Return [X, Y] of the center of cell containing provided text 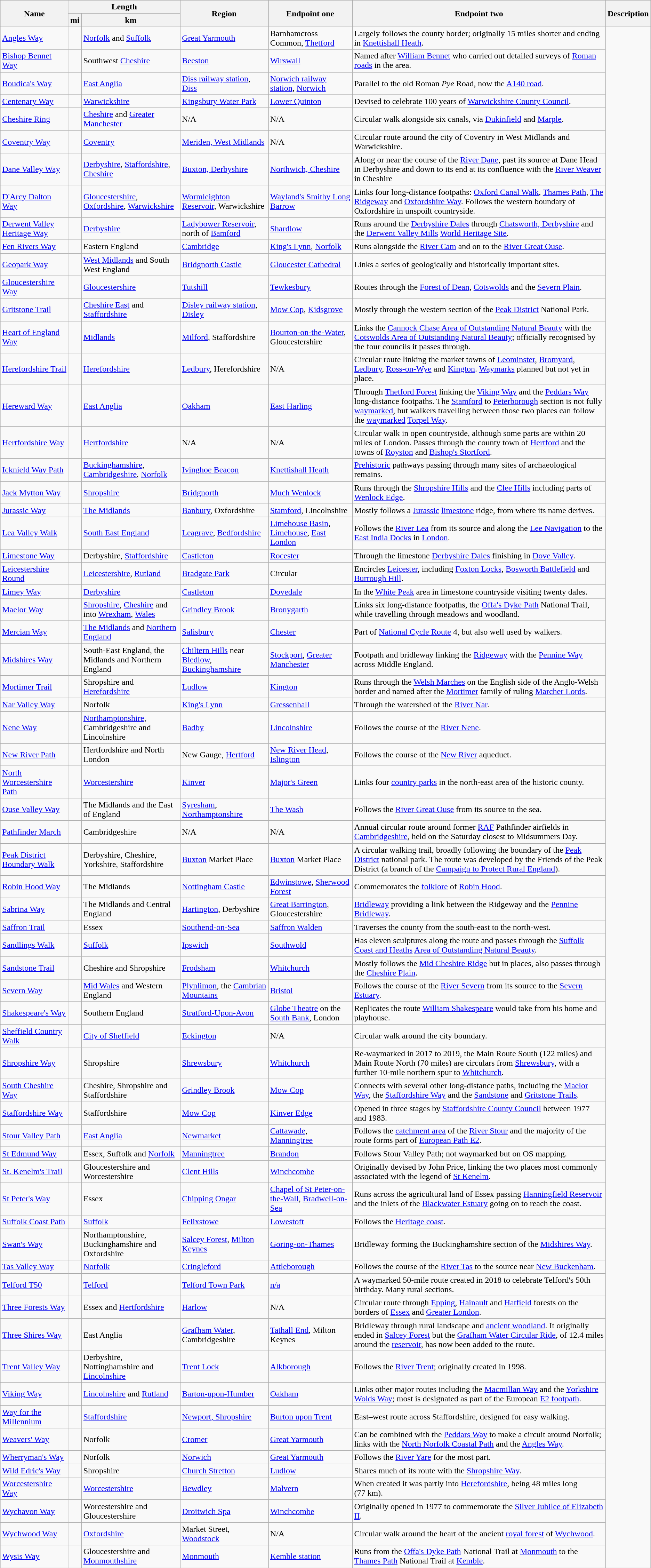
Circular walk around the city boundary. [479, 1035]
Stockport, Greater Manchester [310, 660]
St Edmund Way [34, 1154]
Follows the River Yare for the most part. [479, 1457]
Mostly through the western section of the Peak District National Park. [479, 310]
Cambridgeshire [131, 832]
Telford T50 [34, 1284]
Way for the Millennium [34, 1417]
Footpath and bridleway linking the Ridgeway with the Pennine Way across Middle England. [479, 660]
Description [628, 14]
Robin Hood Way [34, 886]
Wherryman's Way [34, 1457]
Worcestershire and Gloucestershire [131, 1511]
Church Stretton [224, 1471]
Gloucestershire and Monmouthshire [131, 1557]
Has eleven sculptures along the route and passes through the Suffolk Coast and Heaths Area of Outstanding Natural Beauty. [479, 945]
Lincolnshire [310, 727]
Bridgnorth Castle [224, 264]
Wychavon Way [34, 1511]
Monmouth [224, 1557]
Derbyshire, Cheshire, Yorkshire, Staffordshire [131, 859]
Limehouse Basin, Limehouse, East London [310, 533]
Banbury, Oxfordshire [224, 510]
Kemble station [310, 1557]
Runs through the Welsh Marches on the English side of the Anglo-Welsh border and named after the Mortimer family of ruling Marcher Lords. [479, 687]
Geopark Way [34, 264]
Burton upon Trent [310, 1417]
The Midlands and Northern England [131, 632]
Follows the course of the River Severn from its source to the Severn Estuary. [479, 990]
Three Shires Way [34, 1335]
Saffron Trail [34, 927]
Trent Lock [224, 1367]
Derbyshire, Staffordshire, Cheshire [131, 169]
Clent Hills [224, 1172]
Mercian Way [34, 632]
Southwold [310, 945]
Salcey Forest, Milton Keynes [224, 1244]
Lowestoft [310, 1221]
Coventry Way [34, 142]
Milford, Staffordshire [224, 337]
Telford Town Park [224, 1284]
Attleborough [310, 1267]
mi [75, 20]
Prehistoric pathways passing through many sites of archaeological remains. [479, 470]
Norwich [224, 1457]
Staffordshire Way [34, 1113]
Commemorates the folklore of Robin Hood. [479, 886]
Malvern [310, 1488]
East Harling [310, 406]
Region [224, 14]
Replicates the route William Shakespeare would take from his home and playhouse. [479, 1013]
Tathall End, Milton Keynes [310, 1335]
Frodsham [224, 968]
Follows the catchment area of the River Stour and the majority of the route forms part of European Path E2. [479, 1136]
Harlow [224, 1307]
Mostly follows the Mid Cheshire Ridge but in places, also passes through the Cheshire Plain. [479, 968]
Leicestershire Round [34, 573]
Telford [131, 1284]
Derwent Valley Heritage Way [34, 228]
Gloucestershire, Oxfordshire, Warwickshire [131, 201]
Barton-upon-Humber [224, 1394]
Grafham Water, Cambridgeshire [224, 1335]
Plynlimon, the Cambrian Mountains [224, 990]
Ladybower Reservoir, north of Bamford [224, 228]
Originally devised by John Price, linking the two places most commonly associated with the legend of St Kenelm. [479, 1172]
Gloucestershire [131, 287]
Follows the River Great Ouse from its source to the sea. [479, 809]
Derbyshire, Staffordshire [131, 556]
Through the watershed of the River Nar. [479, 705]
Herefordshire Trail [34, 369]
Links six long-distance footpaths, the Offa's Dyke Path National Trail, while travelling through meadows and woodland. [479, 610]
Chester [310, 632]
Weavers' Way [34, 1440]
New River Path [34, 755]
Cheshire and Shropshire [131, 968]
Leicestershire, Rutland [131, 573]
Maelor Way [34, 610]
n/a [310, 1284]
Name [34, 14]
Sandlings Walk [34, 945]
Swan's Way [34, 1244]
Chiltern Hills near Bledlow, Buckinghamshire [224, 660]
Mow Cop, Kidsgrove [310, 310]
Sandstone Trail [34, 968]
Endpoint two [479, 14]
Shakespeare's Way [34, 1013]
Runs from the Offa's Dyke Path National Trail at Monmouth to the Thames Path National Trail at Kemble. [479, 1557]
King's Lynn [224, 705]
Oxfordshire [131, 1534]
Shares much of its route with the Shropshire Way. [479, 1471]
Gloucestershire and Worcestershire [131, 1172]
Chapel of St Peter-on-the-Wall, Bradwell-on-Sea [310, 1199]
Gressenhall [310, 705]
Bradgate Park [224, 573]
Leagrave, Bedfordshire [224, 533]
Northamptonshire, Cambridgeshire and Lincolnshire [131, 727]
Hartington, Derbyshire [224, 909]
Coventry [131, 142]
Follows the course of the River Nene. [479, 727]
Originally opened in 1977 to commemorate the Silver Jubilee of Elizabeth II. [479, 1511]
Worcestershire Way [34, 1488]
Ivinghoe Beacon [224, 470]
Badby [224, 727]
Gloucester Cathedral [310, 264]
Circular route around the city of Coventry in West Midlands and Warwickshire. [479, 142]
Buxton, Derbyshire [224, 169]
Circular route through Epping, Hainault and Hatfield forests on the borders of Essex and Greater London. [479, 1307]
Stratford-Upon-Avon [224, 1013]
Knettishall Heath [310, 470]
Angles Way [34, 38]
Norfolk and Suffolk [131, 38]
Hereward Way [34, 406]
Runs around the Derbyshire Dales through Chatsworth, Derbyshire and the Derwent Valley Mills World Heritage Site. [479, 228]
Cheshire East and Staffordshire [131, 310]
Devised to celebrate 100 years of Warwickshire County Council. [479, 101]
Bristol [310, 990]
Follows the River Lea from its source and along the Lee Navigation to the East India Docks in London. [479, 533]
North Worcestershire Path [34, 782]
Follows the River Trent; originally created in 1998. [479, 1367]
Goring-on-Thames [310, 1244]
Runs across the agricultural land of Essex passing Hanningfield Reservoir and the inlets of the Blackwater Estuary going on to reach the coast. [479, 1199]
Stour Valley Path [34, 1136]
Southern England [131, 1013]
South Cheshire Way [34, 1090]
Midlands [131, 337]
Bridleway forming the Buckinghamshire section of the Midshires Way. [479, 1244]
King's Lynn, Norfolk [310, 246]
Largely follows the county border; originally 15 miles shorter and ending in Knettishall Heath. [479, 38]
Routes through the Forest of Dean, Cotswolds and the Severn Plain. [479, 287]
St Peter's Way [34, 1199]
Market Street, Woodstock [224, 1534]
Meriden, West Midlands [224, 142]
Shardlow [310, 228]
Cromer [224, 1440]
Herefordshire [131, 369]
Mid Wales and Western England [131, 990]
Circular walk around the heart of the ancient royal forest of Wychwood. [479, 1534]
Newmarket [224, 1136]
Jurassic Way [34, 510]
Links other major routes including the Macmillan Way and the Yorkshire Wolds Way; most is designated as part of the European E2 footpath. [479, 1394]
Chipping Ongar [224, 1199]
Syresham, Northamptonshire [224, 809]
Kinver [224, 782]
Three Forests Way [34, 1307]
St. Kenelm's Trail [34, 1172]
Wayland's Smithy Long Barrow [310, 201]
Southwest Cheshire [131, 61]
Ledbury, Herefordshire [224, 369]
Buckinghamshire, Cambridgeshire, Norfolk [131, 470]
Kingsbury Water Park [224, 101]
Named after William Bennet who carried out detailed surveys of Roman roads in the area. [479, 61]
Diss railway station, Diss [224, 83]
Runs through the Shropshire Hills and the Clee Hills including parts of Wenlock Edge. [479, 493]
Heart of England Way [34, 337]
Nene Way [34, 727]
Sabrina Way [34, 909]
Dane Valley Way [34, 169]
Bridgnorth [224, 493]
Lower Quinton [310, 101]
Derbyshire, Nottinghamshire and Lincolnshire [131, 1367]
Edwinstowe, Sherwood Forest [310, 886]
Endpoint one [310, 14]
Gritstone Trail [34, 310]
Warwickshire [131, 101]
Rocester [310, 556]
Circular route linking the market towns of Leominster, Bromyard, Ledbury, Ross-on-Wye and Kington. Waymarks planned but not yet in place. [479, 369]
Parallel to the old Roman Pye Road, now the A140 road. [479, 83]
Mortimer Trail [34, 687]
Cambridge [224, 246]
Northwich, Cheshire [310, 169]
Kinver Edge [310, 1113]
A waymarked 50-mile route created in 2018 to celebrate Telford's 50th birthday. Many rural sections. [479, 1284]
Viking Way [34, 1394]
City of Sheffield [131, 1035]
Stamford, Lincolnshire [310, 510]
Beeston [224, 61]
Wychwood Way [34, 1534]
Hertfordshire and North London [131, 755]
Links a series of geologically and historically important sites. [479, 264]
Ouse Valley Way [34, 809]
Wysis Way [34, 1557]
Dovedale [310, 591]
The Wash [310, 809]
Runs alongside the River Cam and on to the River Great Ouse. [479, 246]
Can be combined with the Peddars Way to make a circuit around Norfolk; links with the North Norfolk Coastal Path and the Angles Way. [479, 1440]
Bourton-on-the-Water, Gloucestershire [310, 337]
Mostly follows a Jurassic limestone ridge, from where its name derives. [479, 510]
Links four country parks in the north-east area of the historic county. [479, 782]
Felixstowe [224, 1221]
When created it was partly into Herefordshire, being 48 miles long (77 km). [479, 1488]
Icknield Way Path [34, 470]
Norwich railway station, Norwich [310, 83]
Tas Valley Way [34, 1267]
Annual circular route around former RAF Pathfinder airfields in Cambridgeshire, held on the Saturday closest to Midsummers Day. [479, 832]
Lincolnshire and Rutland [131, 1394]
D'Arcy Dalton Way [34, 201]
Limey Way [34, 591]
Midshires Way [34, 660]
Gloucestershire Way [34, 287]
Salisbury [224, 632]
Kington [310, 687]
Shropshire and Herefordshire [131, 687]
The Midlands and the East of England [131, 809]
South-East England, the Midlands and Northern England [131, 660]
Cheshire and Greater Manchester [131, 119]
South East England [131, 533]
Southend-on-Sea [224, 927]
Cheshire, Shropshire and Staffordshire [131, 1090]
Bewdley [224, 1488]
Eckington [224, 1035]
Boudica's Way [34, 83]
Eastern England [131, 246]
Much Wenlock [310, 493]
Lea Valley Walk [34, 533]
Essex, Suffolk and Norfolk [131, 1154]
Tutshill [224, 287]
Manningtree [224, 1154]
Centenary Way [34, 101]
Barnhamcross Common, Thetford [310, 38]
New River Head, Islington [310, 755]
Bridleway providing a link between the Ridgeway and the Pennine Bridleway. [479, 909]
West Midlands and South West England [131, 264]
Fen Rivers Way [34, 246]
Limestone Way [34, 556]
Shropshire Way [34, 1063]
Severn Way [34, 990]
Follows the course of the River Tas to the source near New Buckenham. [479, 1267]
Saffron Walden [310, 927]
Great Barrington, Gloucestershire [310, 909]
Length [124, 7]
Jack Mytton Way [34, 493]
Suffolk Coast Path [34, 1221]
Nar Valley Way [34, 705]
Follows the course of the New River aqueduct. [479, 755]
Droitwich Spa [224, 1511]
Major's Green [310, 782]
In the White Peak area in limestone countryside visiting twenty dales. [479, 591]
Cringleford [224, 1267]
Opened in three stages by Staffordshire County Council between 1977 and 1983. [479, 1113]
Wild Edric's Way [34, 1471]
Part of National Cycle Route 4, but also well used by walkers. [479, 632]
Cheshire Ring [34, 119]
Pathfinder March [34, 832]
Bishop Bennet Way [34, 61]
Cattawade, Manningtree [310, 1136]
Connects with several other long-distance paths, including the Maelor Way, the Staffordshire Way and the Sandstone and Gritstone Trails. [479, 1090]
Wormleighton Reservoir, Warwickshire [224, 201]
Disley railway station, Disley [224, 310]
East–west route across Staffordshire, designed for easy walking. [479, 1417]
Alkborough [310, 1367]
Northamptonshire, Buckinghamshire and Oxfordshire [131, 1244]
Shropshire, Cheshire and into Wrexham, Wales [131, 610]
Tewkesbury [310, 287]
Ipswich [224, 945]
Shrewsbury [224, 1063]
Bronygarth [310, 610]
Follows Stour Valley Path; not waymarked but on OS mapping. [479, 1154]
Encircles Leicester, including Foxton Locks, Bosworth Battlefield and Burrough Hill. [479, 573]
Brandon [310, 1154]
Nottingham Castle [224, 886]
Follows the Heritage coast. [479, 1221]
The Midlands and Central England [131, 909]
Circular [310, 573]
Through the limestone Derbyshire Dales finishing in Dove Valley. [479, 556]
Circular walk alongside six canals, via Dukinfield and Marple. [479, 119]
Peak District Boundary Walk [34, 859]
New Gauge, Hertford [224, 755]
Newport, Shropshire [224, 1417]
Traverses the county from the south-east to the north-west. [479, 927]
Hertfordshire Way [34, 443]
Trent Valley Way [34, 1367]
Wirswall [310, 61]
Essex and Hertfordshire [131, 1307]
Sheffield Country Walk [34, 1035]
Globe Theatre on the South Bank, London [310, 1013]
km [131, 20]
Hertfordshire [131, 443]
